Output the [X, Y] coordinate of the center of the cell containing the given text.  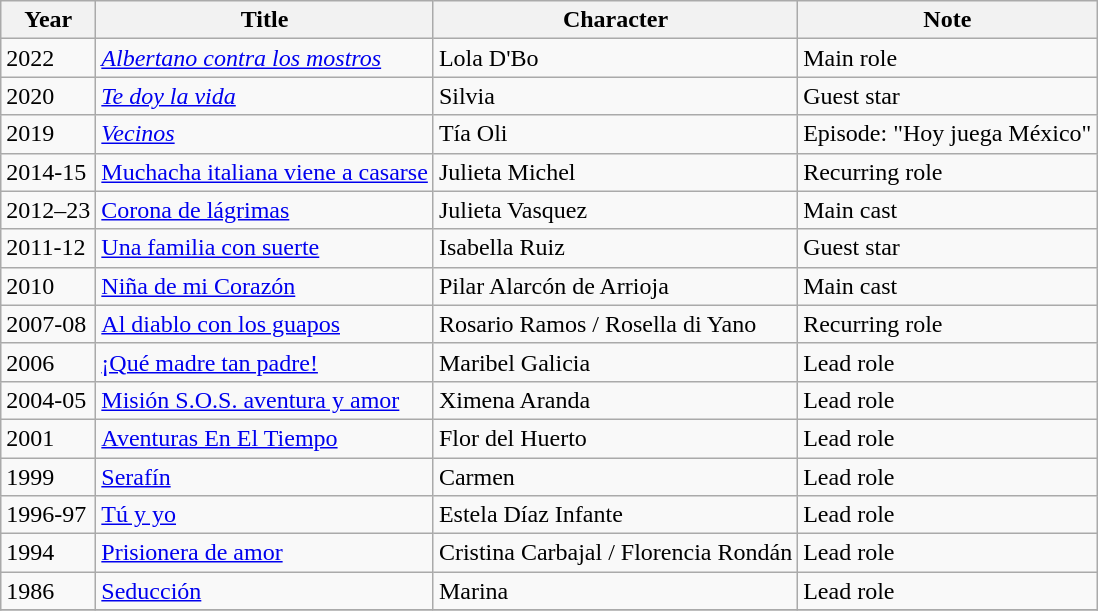
Corona de lágrimas [265, 210]
Aventuras En El Tiempo [265, 438]
Muchacha italiana viene a casarse [265, 172]
2012–23 [48, 210]
2022 [48, 58]
Note [948, 20]
Lola D'Bo [615, 58]
Tía Oli [615, 134]
Character [615, 20]
Julieta Michel [615, 172]
Al diablo con los guapos [265, 324]
Flor del Huerto [615, 438]
Title [265, 20]
2006 [48, 362]
Seducción [265, 591]
2007-08 [48, 324]
Julieta Vasquez [615, 210]
Albertano contra los mostros [265, 58]
Year [48, 20]
1986 [48, 591]
Cristina Carbajal / Florencia Rondán [615, 553]
Main role [948, 58]
Pilar Alarcón de Arrioja [615, 286]
Una familia con suerte [265, 248]
Episode: "Hoy juega México" [948, 134]
Prisionera de amor [265, 553]
1999 [48, 477]
Niña de mi Corazón [265, 286]
Silvia [615, 96]
Ximena Aranda [615, 400]
Marina [615, 591]
Vecinos [265, 134]
2004-05 [48, 400]
Serafín [265, 477]
Maribel Galicia [615, 362]
1994 [48, 553]
2001 [48, 438]
1996-97 [48, 515]
Estela Díaz Infante [615, 515]
Isabella Ruiz [615, 248]
2014-15 [48, 172]
Tú y yo [265, 515]
Carmen [615, 477]
2011-12 [48, 248]
Te doy la vida [265, 96]
2010 [48, 286]
2020 [48, 96]
Rosario Ramos / Rosella di Yano [615, 324]
2019 [48, 134]
Misión S.O.S. aventura y amor [265, 400]
¡Qué madre tan padre! [265, 362]
